Scan for the cell matching the given text and deliver its [X, Y] coordinate at center. 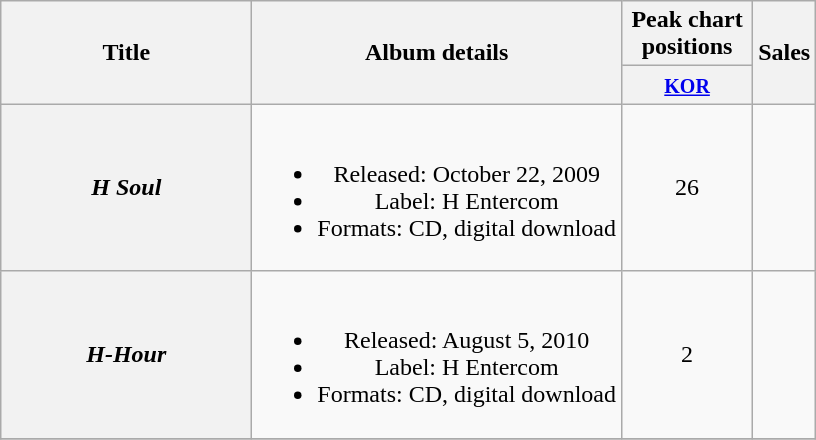
2 [688, 354]
H-Hour [126, 354]
H Soul [126, 188]
26 [688, 188]
Album details [437, 52]
Released: August 5, 2010Label: H EntercomFormats: CD, digital download [437, 354]
Released: October 22, 2009Label: H EntercomFormats: CD, digital download [437, 188]
Sales [784, 52]
Peak chart positions [688, 34]
Title [126, 52]
KOR [688, 85]
